Extract the (X, Y) coordinate from the center of the cell holding the provided text.  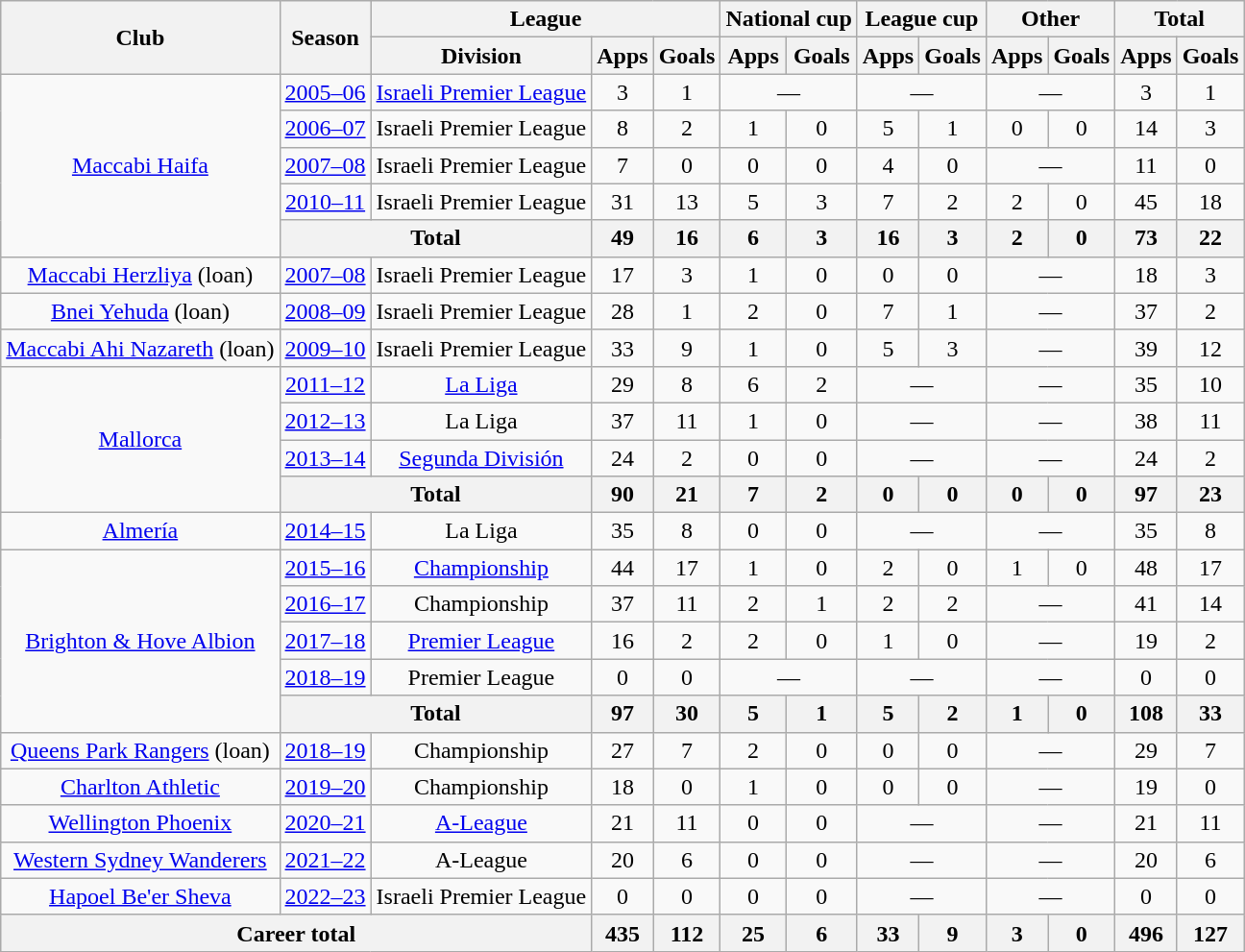
48 (1146, 568)
39 (1146, 348)
2019–20 (325, 787)
41 (1146, 604)
112 (687, 933)
Segunda División (481, 458)
127 (1210, 933)
League cup (921, 19)
49 (622, 238)
23 (1210, 495)
League (546, 19)
Season (325, 37)
Maccabi Ahi Nazareth (loan) (140, 348)
30 (687, 714)
2010–11 (325, 202)
2022–23 (325, 896)
496 (1146, 933)
Other (1050, 19)
28 (622, 311)
2013–14 (325, 458)
2021–22 (325, 860)
10 (1210, 384)
2006–07 (325, 129)
Bnei Yehuda (loan) (140, 311)
38 (1146, 421)
2009–10 (325, 348)
Wellington Phoenix (140, 823)
2014–15 (325, 531)
12 (1210, 348)
2017–18 (325, 641)
45 (1146, 202)
2011–12 (325, 384)
Charlton Athletic (140, 787)
44 (622, 568)
Maccabi Herzliya (loan) (140, 275)
2008–09 (325, 311)
108 (1146, 714)
2012–13 (325, 421)
Hapoel Be'er Sheva (140, 896)
2020–21 (325, 823)
Career total (296, 933)
4 (888, 165)
13 (687, 202)
Maccabi Haifa (140, 165)
22 (1210, 238)
31 (622, 202)
National cup (789, 19)
27 (622, 750)
Brighton & Hove Albion (140, 641)
Almería (140, 531)
73 (1146, 238)
2005–06 (325, 92)
90 (622, 495)
435 (622, 933)
Western Sydney Wanderers (140, 860)
Club (140, 37)
Division (481, 56)
2016–17 (325, 604)
25 (753, 933)
Mallorca (140, 439)
2015–16 (325, 568)
Queens Park Rangers (loan) (140, 750)
